For the text-containing cell, return its midpoint in (X, Y) coordinate format. 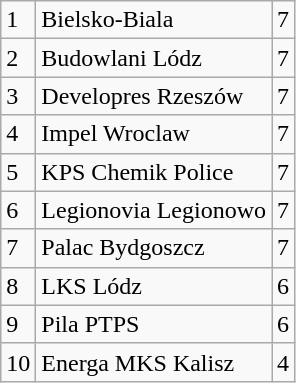
Energa MKS Kalisz (154, 362)
Bielsko-Biala (154, 20)
Developres Rzeszów (154, 96)
Legionovia Legionowo (154, 210)
10 (18, 362)
9 (18, 324)
5 (18, 172)
LKS Lódz (154, 286)
1 (18, 20)
3 (18, 96)
8 (18, 286)
Palac Bydgoszcz (154, 248)
Impel Wroclaw (154, 134)
KPS Chemik Police (154, 172)
Pila PTPS (154, 324)
2 (18, 58)
Budowlani Lódz (154, 58)
